Scan for the cell matching the given text and deliver its (x, y) coordinate at center. 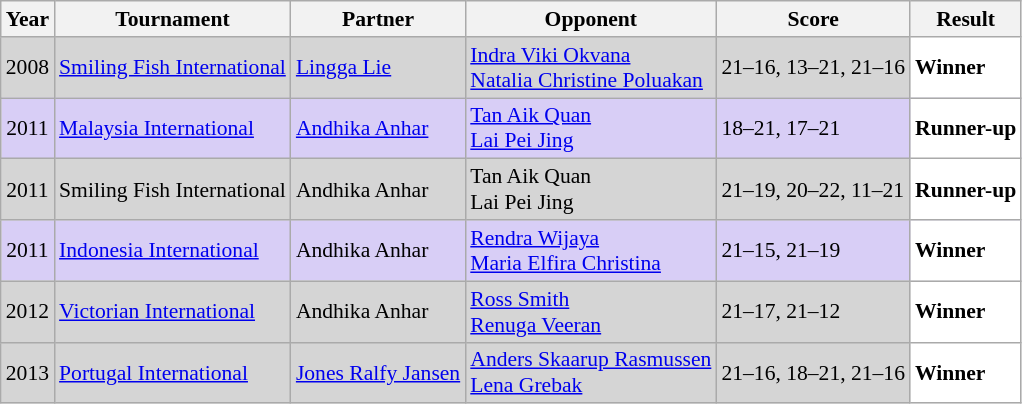
Indra Viki Okvana Natalia Christine Poluakan (590, 68)
Result (966, 19)
Rendra Wijaya Maria Elfira Christina (590, 250)
2008 (28, 68)
21–17, 21–12 (813, 312)
Victorian International (172, 312)
Partner (378, 19)
Score (813, 19)
Year (28, 19)
Lingga Lie (378, 68)
18–21, 17–21 (813, 128)
21–16, 13–21, 21–16 (813, 68)
Opponent (590, 19)
Ross Smith Renuga Veeran (590, 312)
2013 (28, 372)
Tournament (172, 19)
21–16, 18–21, 21–16 (813, 372)
Portugal International (172, 372)
21–19, 20–22, 11–21 (813, 190)
Anders Skaarup Rasmussen Lena Grebak (590, 372)
Jones Ralfy Jansen (378, 372)
2012 (28, 312)
Indonesia International (172, 250)
Malaysia International (172, 128)
21–15, 21–19 (813, 250)
